Pinpoint the cell where the given text exists, returning its (X, Y) midpoint coordinate. 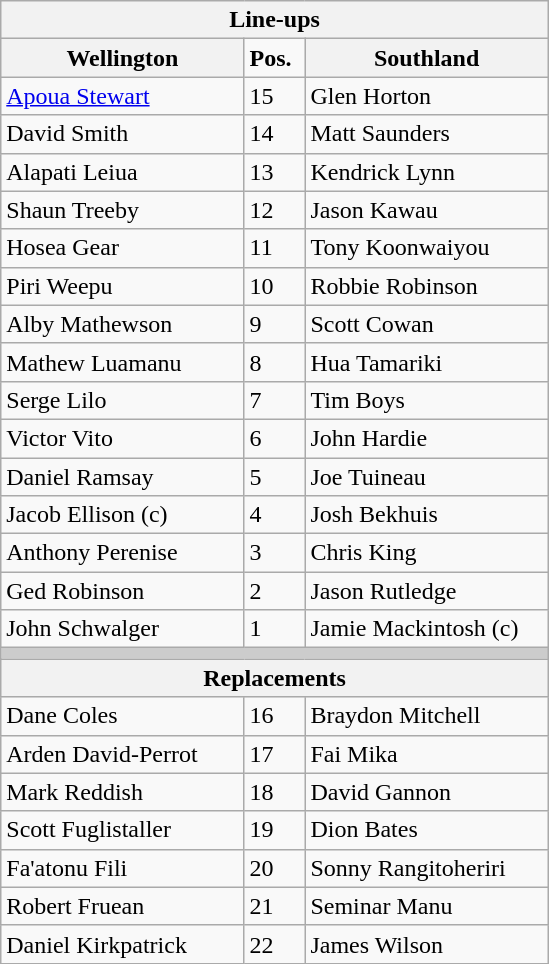
Pos. (274, 58)
13 (274, 172)
1 (274, 629)
3 (274, 553)
21 (274, 906)
19 (274, 830)
11 (274, 248)
8 (274, 362)
Dane Coles (122, 716)
Victor Vito (122, 438)
4 (274, 515)
John Hardie (426, 438)
17 (274, 754)
Chris King (426, 553)
12 (274, 210)
16 (274, 716)
Tony Koonwaiyou (426, 248)
2 (274, 591)
Kendrick Lynn (426, 172)
Tim Boys (426, 400)
John Schwalger (122, 629)
Fai Mika (426, 754)
Scott Cowan (426, 324)
David Gannon (426, 792)
Hosea Gear (122, 248)
Jamie Mackintosh (c) (426, 629)
Seminar Manu (426, 906)
Dion Bates (426, 830)
David Smith (122, 134)
Braydon Mitchell (426, 716)
14 (274, 134)
Hua Tamariki (426, 362)
Piri Weepu (122, 286)
Jacob Ellison (c) (122, 515)
20 (274, 868)
5 (274, 477)
Ged Robinson (122, 591)
7 (274, 400)
Line-ups (275, 20)
Matt Saunders (426, 134)
Mark Reddish (122, 792)
Serge Lilo (122, 400)
Sonny Rangitoheriri (426, 868)
Arden David-Perrot (122, 754)
Glen Horton (426, 96)
Jason Rutledge (426, 591)
Joe Tuineau (426, 477)
Robbie Robinson (426, 286)
15 (274, 96)
Josh Bekhuis (426, 515)
Apoua Stewart (122, 96)
18 (274, 792)
10 (274, 286)
Southland (426, 58)
Alapati Leiua (122, 172)
Anthony Perenise (122, 553)
Wellington (122, 58)
Fa'atonu Fili (122, 868)
Robert Fruean (122, 906)
Scott Fuglistaller (122, 830)
Mathew Luamanu (122, 362)
6 (274, 438)
James Wilson (426, 944)
Daniel Ramsay (122, 477)
Shaun Treeby (122, 210)
9 (274, 324)
Daniel Kirkpatrick (122, 944)
Alby Mathewson (122, 324)
Replacements (275, 678)
Jason Kawau (426, 210)
22 (274, 944)
